Search for the cell housing the specified text and yield its (X, Y) center coordinate. 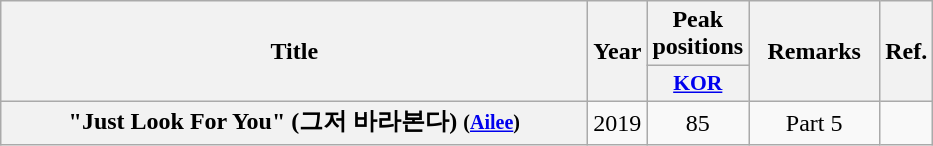
Remarks (814, 52)
KOR (698, 84)
Ref. (906, 52)
Part 5 (814, 122)
Peakpositions (698, 34)
2019 (618, 122)
Title (294, 52)
85 (698, 122)
Year (618, 52)
"Just Look For You" (그저 바라본다) (Ailee) (294, 122)
